Locate the cell with the specified text and output its [X, Y] center coordinate. 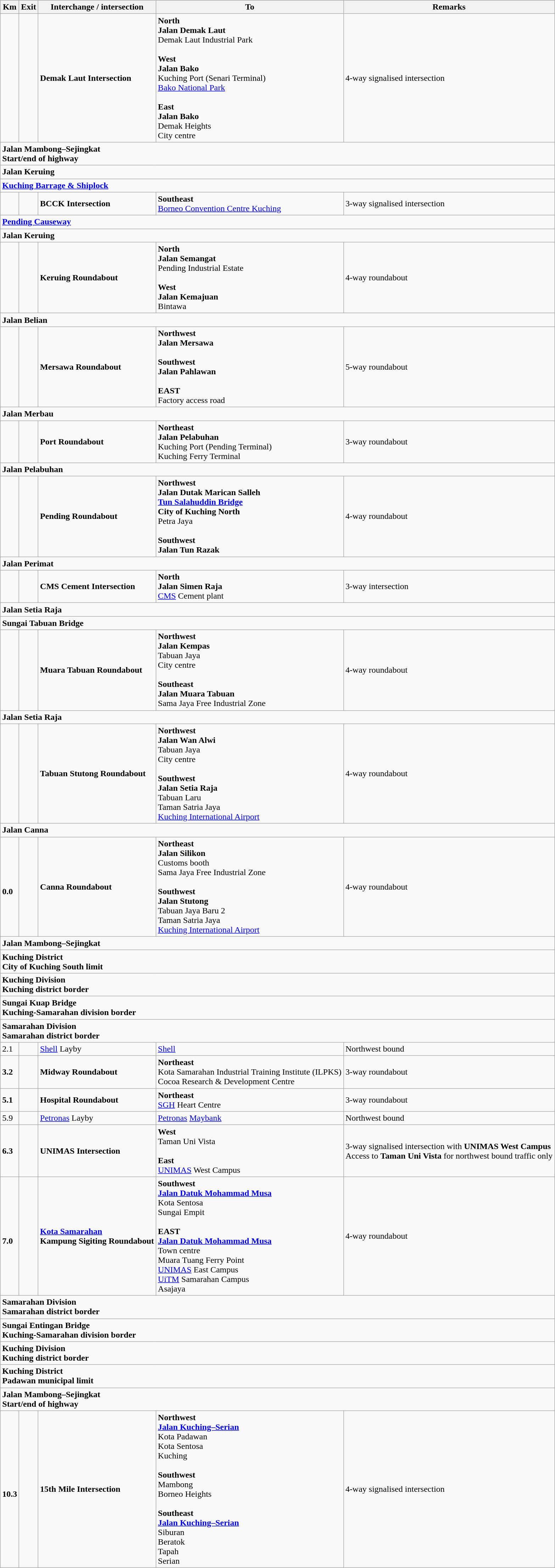
Interchange / intersection [97, 7]
Muara Tabuan Roundabout [97, 670]
3-way intersection [449, 587]
Jalan Belian [277, 320]
Km [10, 7]
Kota SamarahanKampung Sigiting Roundabout [97, 1236]
Tabuan Stutong Roundabout [97, 773]
0.0 [10, 887]
Midway Roundabout [97, 1072]
SoutheastBorneo Convention Centre Kuching [250, 203]
5-way roundabout [449, 366]
NorthJalan SemangatPending Industrial EstateWestJalan KemajuanBintawa [250, 278]
Kuching DistrictPadawan municipal limit [277, 1376]
NorthwestJalan MersawaSouthwestJalan PahlawanEASTFactory access road [250, 366]
15th Mile Intersection [97, 1489]
7.0 [10, 1236]
Kuching DistrictCity of Kuching South limit [277, 961]
Demak Laut Intersection [97, 78]
Kuching Barrage & Shiplock [277, 185]
Canna Roundabout [97, 887]
3.2 [10, 1072]
WestTaman Uni VistaEastUNIMAS West Campus [250, 1151]
5.9 [10, 1118]
Jalan Perimat [277, 564]
3-way signalised intersection with UNIMAS West CampusAccess to Taman Uni Vista for northwest bound traffic only [449, 1151]
BCCK Intersection [97, 203]
Jalan Merbau [277, 414]
2.1 [10, 1049]
Shell Layby [97, 1049]
Sungai Entingan BridgeKuching-Samarahan division border [277, 1330]
NorthwestJalan Wan AlwiTabuan JayaCity centreSouthwestJalan Setia RajaTabuan LaruTaman Satria JayaKuching International Airport [250, 773]
5.1 [10, 1100]
Sungai Kuap BridgeKuching-Samarahan division border [277, 1007]
Jalan Mambong–Sejingkat [277, 943]
To [250, 7]
NorthJalan Simen RajaCMS Cement plant [250, 587]
10.3 [10, 1489]
Jalan Canna [277, 830]
NortheastSGH Heart Centre [250, 1100]
NorthwestJalan Dutak Marican Salleh Tun Salahuddin BridgeCity of Kuching NorthPetra JayaSouthwestJalan Tun Razak [250, 517]
Petronas Layby [97, 1118]
NortheastJalan PelabuhanKuching Port (Pending Terminal) Kuching Ferry Terminal [250, 442]
Port Roundabout [97, 442]
CMS Cement Intersection [97, 587]
Hospital Roundabout [97, 1100]
Keruing Roundabout [97, 278]
UNIMAS Intersection [97, 1151]
Shell [250, 1049]
Exit [29, 7]
6.3 [10, 1151]
NorthwestJalan KempasTabuan JayaCity centreSoutheastJalan Muara Tabuan Sama Jaya Free Industrial Zone [250, 670]
Jalan Pelabuhan [277, 470]
3-way signalised intersection [449, 203]
NortheastKota Samarahan Industrial Training Institute (ILPKS)Cocoa Research & Development Centre [250, 1072]
Remarks [449, 7]
Pending Roundabout [97, 517]
Mersawa Roundabout [97, 366]
Pending Causeway [277, 222]
Sungai Tabuan Bridge [277, 623]
Petronas Maybank [250, 1118]
